Search for the cell housing the specified text and yield its (X, Y) center coordinate. 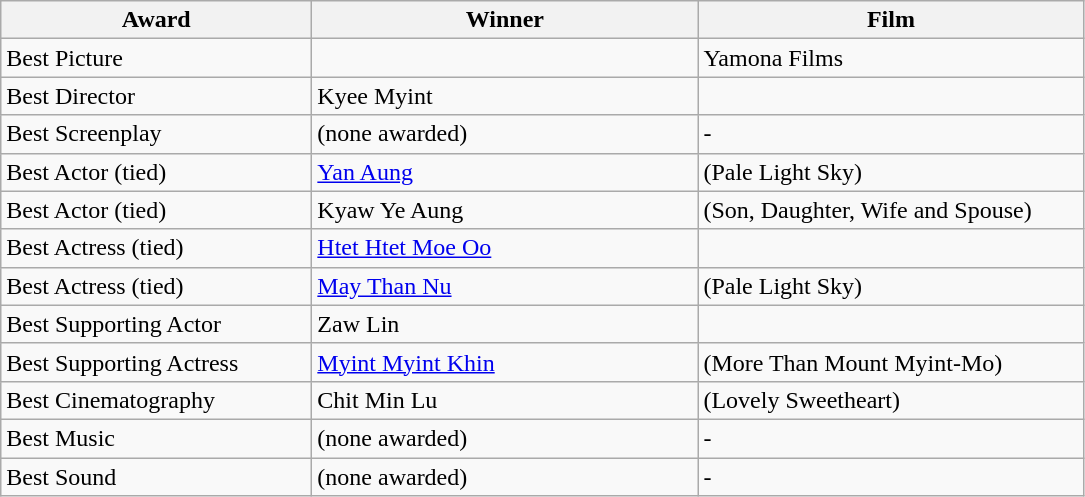
Award (156, 20)
Best Sound (156, 477)
Best Director (156, 96)
Zaw Lin (505, 324)
(Son, Daughter, Wife and Spouse) (891, 210)
Best Supporting Actress (156, 362)
Kyee Myint (505, 96)
Winner (505, 20)
Best Supporting Actor (156, 324)
Best Music (156, 438)
Htet Htet Moe Oo (505, 248)
Yamona Films (891, 58)
(More Than Mount Myint-Mo) (891, 362)
May Than Nu (505, 286)
Best Cinematography (156, 400)
Myint Myint Khin (505, 362)
Kyaw Ye Aung (505, 210)
Yan Aung (505, 172)
Best Picture (156, 58)
Chit Min Lu (505, 400)
Film (891, 20)
Best Screenplay (156, 134)
(Lovely Sweetheart) (891, 400)
